Scan for the cell matching the given text and deliver its [x, y] coordinate at center. 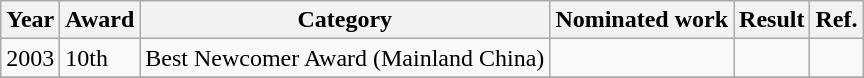
Best Newcomer Award (Mainland China) [345, 58]
Award [100, 20]
Year [30, 20]
Nominated work [642, 20]
Category [345, 20]
2003 [30, 58]
Result [772, 20]
Ref. [836, 20]
10th [100, 58]
